Locate the cell with the specified text and output its [X, Y] center coordinate. 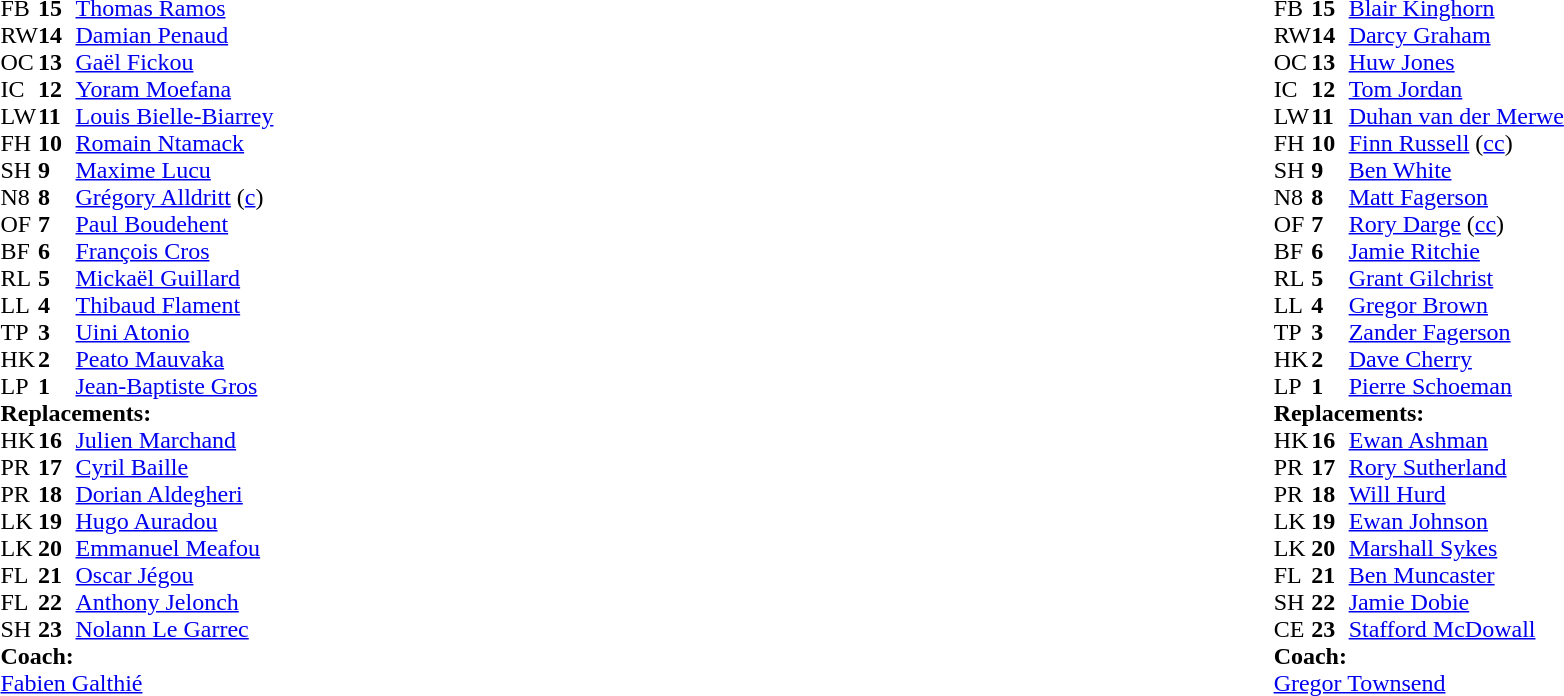
Emmanuel Meafou [175, 548]
Nolann Le Garrec [175, 630]
Damian Penaud [175, 36]
Marshall Sykes [1456, 548]
Jamie Ritchie [1456, 252]
Dave Cherry [1456, 360]
Grant Gilchrist [1456, 278]
Finn Russell (cc) [1456, 144]
Julien Marchand [175, 440]
Louis Bielle-Biarrey [175, 116]
Oscar Jégou [175, 576]
Ewan Ashman [1456, 440]
Cyril Baille [175, 468]
Peato Mauvaka [175, 360]
CE [1293, 630]
Huw Jones [1456, 62]
Maxime Lucu [175, 170]
Uini Atonio [175, 332]
Dorian Aldegheri [175, 494]
Jean-Baptiste Gros [175, 386]
Ewan Johnson [1456, 522]
Rory Sutherland [1456, 468]
Anthony Jelonch [175, 602]
Will Hurd [1456, 494]
Romain Ntamack [175, 144]
Rory Darge (cc) [1456, 224]
Tom Jordan [1456, 90]
Ben White [1456, 170]
Yoram Moefana [175, 90]
Gregor Brown [1456, 306]
Zander Fagerson [1456, 332]
François Cros [175, 252]
Hugo Auradou [175, 522]
Gaël Fickou [175, 62]
Darcy Graham [1456, 36]
Pierre Schoeman [1456, 386]
Mickaël Guillard [175, 278]
Thibaud Flament [175, 306]
Stafford McDowall [1456, 630]
Ben Muncaster [1456, 576]
Jamie Dobie [1456, 602]
Paul Boudehent [175, 224]
Duhan van der Merwe [1456, 116]
Matt Fagerson [1456, 198]
Grégory Alldritt (c) [175, 198]
